Search for the cell housing the specified text and yield its [X, Y] center coordinate. 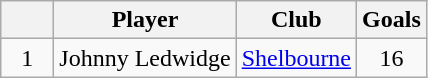
Player [145, 20]
Goals [392, 20]
Club [296, 20]
Shelbourne [296, 58]
Johnny Ledwidge [145, 58]
1 [28, 58]
16 [392, 58]
